Search for the cell housing the specified text and yield its (X, Y) center coordinate. 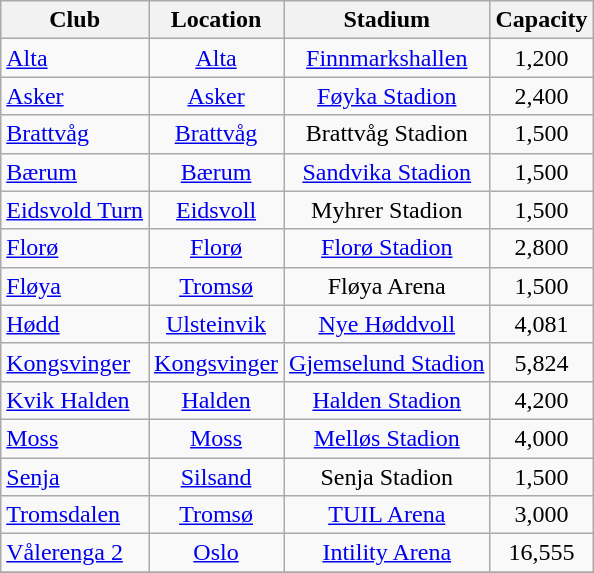
4,200 (542, 400)
3,000 (542, 515)
Gjemselund Stadion (387, 362)
Finnmarkshallen (387, 58)
1,200 (542, 58)
Fløya (75, 286)
4,081 (542, 324)
Senja Stadion (387, 477)
Halden Stadion (387, 400)
Eidsvold Turn (75, 210)
Føyka Stadion (387, 96)
Tromsdalen (75, 515)
Fløya Arena (387, 286)
Nye Høddvoll (387, 324)
Vålerenga 2 (75, 553)
Hødd (75, 324)
5,824 (542, 362)
Ulsteinvik (216, 324)
Location (216, 20)
Brattvåg Stadion (387, 134)
Silsand (216, 477)
Senja (75, 477)
Club (75, 20)
2,800 (542, 248)
Stadium (387, 20)
TUIL Arena (387, 515)
Capacity (542, 20)
Eidsvoll (216, 210)
16,555 (542, 553)
Melløs Stadion (387, 438)
2,400 (542, 96)
Florø Stadion (387, 248)
Halden (216, 400)
4,000 (542, 438)
Kvik Halden (75, 400)
Myhrer Stadion (387, 210)
Sandvika Stadion (387, 172)
Oslo (216, 553)
Intility Arena (387, 553)
